For the text-containing cell, return its midpoint in (X, Y) coordinate format. 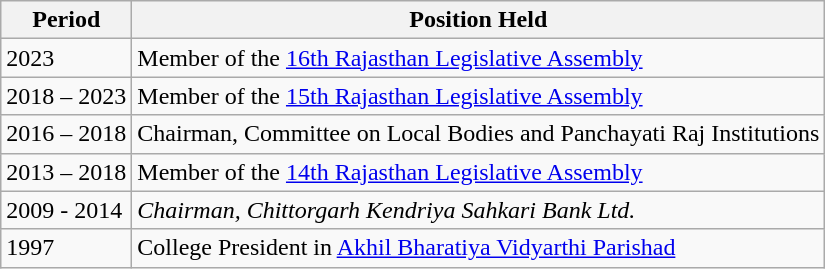
2018 – 2023 (66, 96)
College President in Akhil Bharatiya Vidyarthi Parishad (478, 248)
2009 - 2014 (66, 210)
Chairman, Committee on Local Bodies and Panchayati Raj Institutions (478, 134)
2023 (66, 58)
2013 – 2018 (66, 172)
Member of the 15th Rajasthan Legislative Assembly (478, 96)
Chairman, Chittorgarh Kendriya Sahkari Bank Ltd. (478, 210)
Member of the 16th Rajasthan Legislative Assembly (478, 58)
1997 (66, 248)
Period (66, 20)
Position Held (478, 20)
Member of the 14th Rajasthan Legislative Assembly (478, 172)
2016 – 2018 (66, 134)
